Identify which cell holds the provided text, then report its [X, Y] central coordinate. 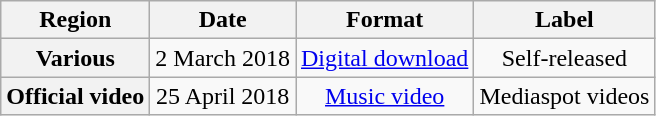
Digital download [385, 58]
Format [385, 20]
Various [76, 58]
Official video [76, 96]
Label [564, 20]
2 March 2018 [223, 58]
Date [223, 20]
25 April 2018 [223, 96]
Mediaspot videos [564, 96]
Self-released [564, 58]
Region [76, 20]
Music video [385, 96]
